Pinpoint the cell where the given text exists, returning its (x, y) midpoint coordinate. 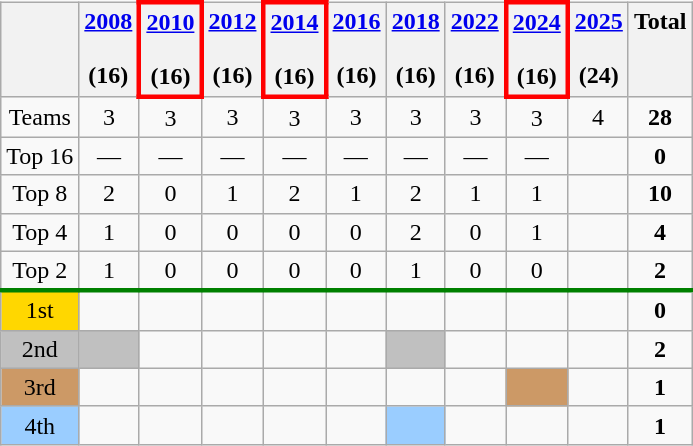
2025 (24) (598, 50)
1st (40, 311)
28 (660, 117)
2014 (16) (294, 50)
2018 (16) (416, 50)
10 (660, 194)
4th (40, 425)
Top 4 (40, 232)
Top 16 (40, 156)
2012 (16) (232, 50)
Total (660, 50)
2010 (16) (170, 50)
3rd (40, 387)
2008 (16) (110, 50)
2nd (40, 349)
Top 8 (40, 194)
2016 (16) (356, 50)
Teams (40, 117)
2024 (16) (537, 50)
Top 2 (40, 271)
2022 (16) (476, 50)
